Identify which cell holds the provided text, then report its [x, y] central coordinate. 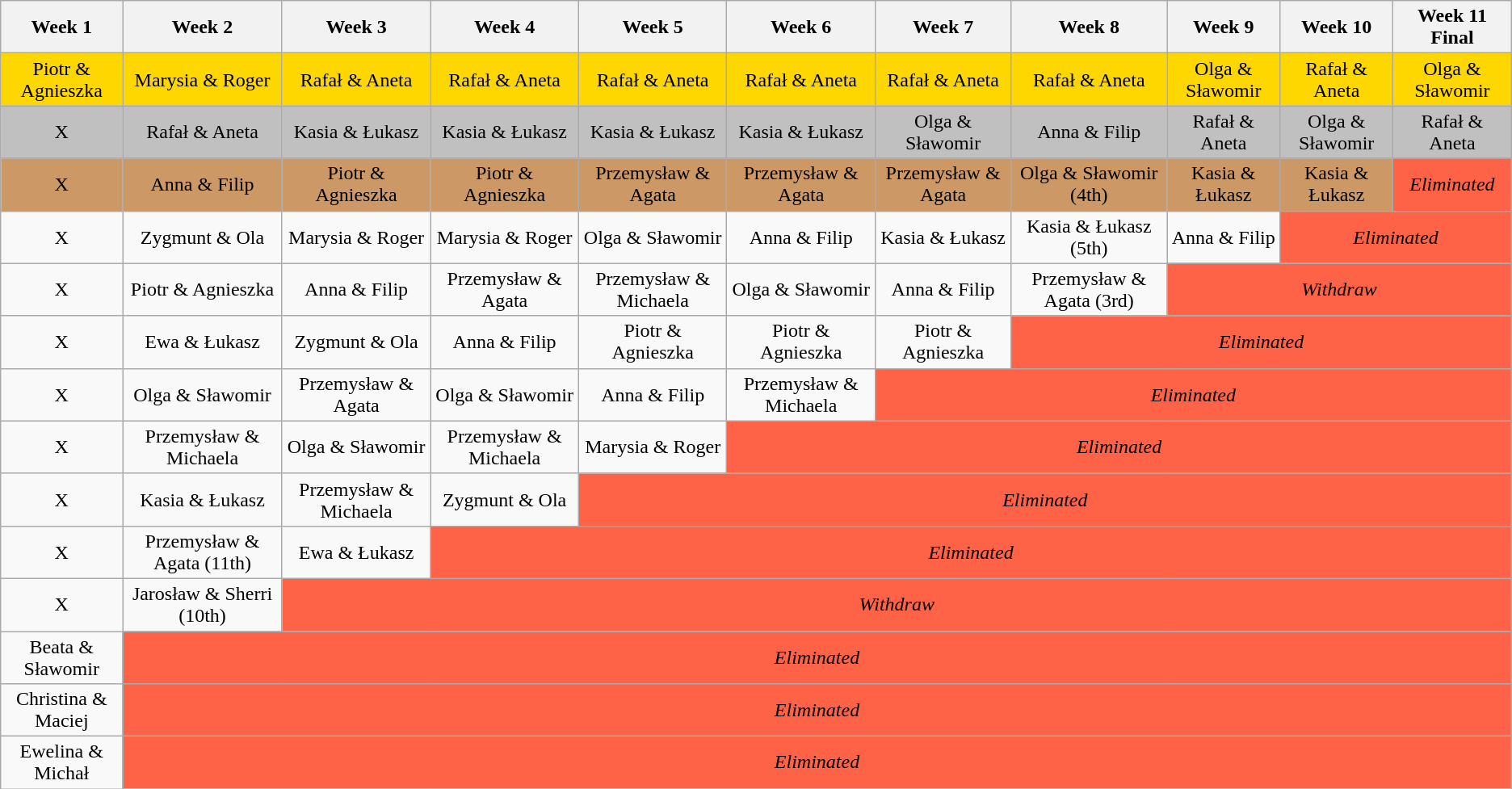
Week 5 [653, 27]
Olga & Sławomir (4th) [1089, 184]
Jarosław & Sherri (10th) [203, 604]
Week 10 [1337, 27]
Beata & Sławomir [61, 657]
Christina & Maciej [61, 711]
Week 4 [505, 27]
Week 11Final [1452, 27]
Week 1 [61, 27]
Week 6 [801, 27]
Przemysław & Agata (11th) [203, 552]
Week 8 [1089, 27]
Week 9 [1224, 27]
Ewelina & Michał [61, 762]
Week 7 [943, 27]
Przemysław & Agata (3rd) [1089, 289]
Week 2 [203, 27]
Kasia & Łukasz (5th) [1089, 237]
Week 3 [356, 27]
